Extract the [X, Y] coordinate from the center of the cell holding the provided text.  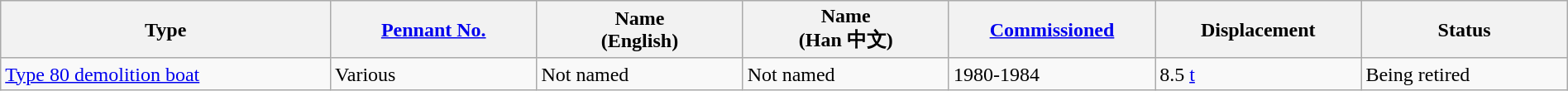
Displacement [1259, 30]
Name(English) [640, 30]
Name(Han 中文) [845, 30]
Commissioned [1052, 30]
Pennant No. [433, 30]
Being retired [1464, 74]
Various [433, 74]
Status [1464, 30]
Type 80 demolition boat [165, 74]
1980-1984 [1052, 74]
Type [165, 30]
8.5 t [1259, 74]
